For the text-containing cell, return its midpoint in [x, y] coordinate format. 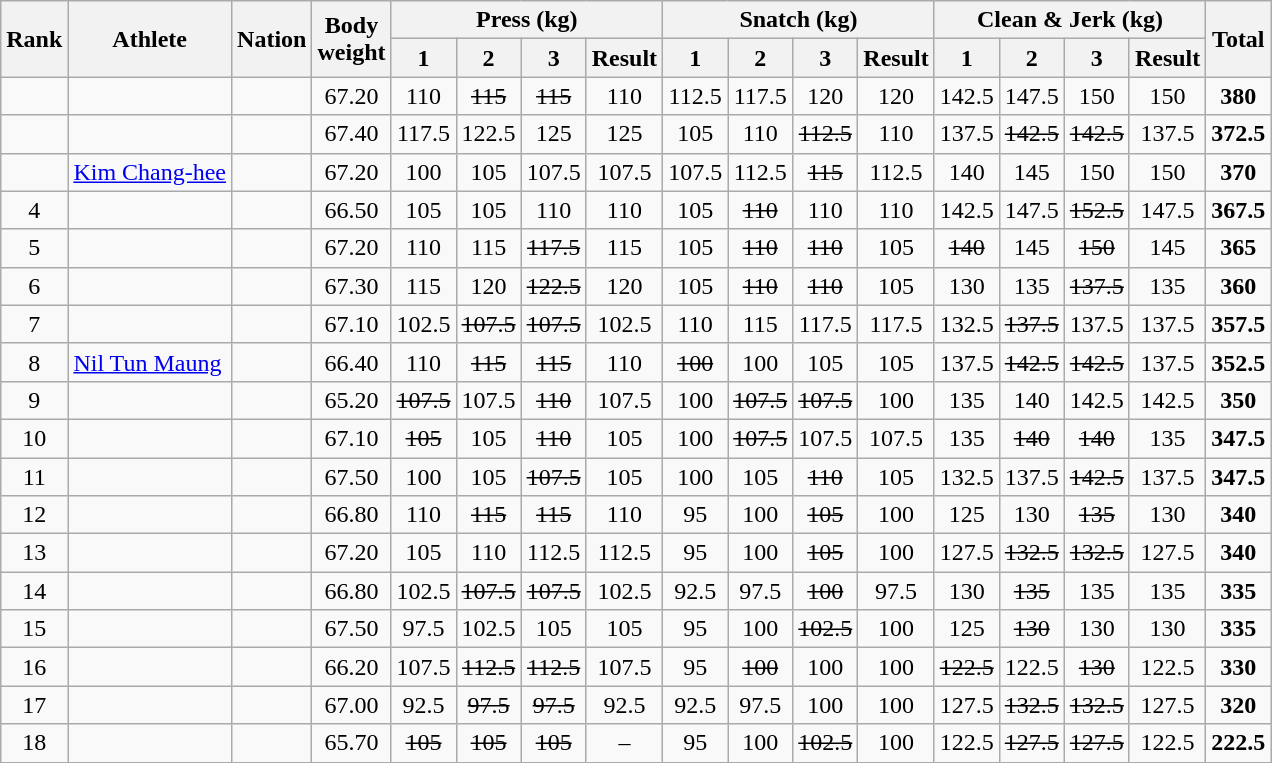
11 [34, 477]
16 [34, 667]
Rank [34, 39]
12 [34, 515]
– [624, 743]
10 [34, 438]
Total [1238, 39]
7 [34, 324]
65.20 [352, 400]
17 [34, 705]
67.40 [352, 134]
Press (kg) [527, 20]
Clean & Jerk (kg) [1070, 20]
360 [1238, 286]
9 [34, 400]
14 [34, 591]
222.5 [1238, 743]
320 [1238, 705]
365 [1238, 248]
66.20 [352, 667]
Bodyweight [352, 39]
67.30 [352, 286]
5 [34, 248]
Nation [272, 39]
Kim Chang-hee [150, 172]
Athlete [150, 39]
13 [34, 553]
8 [34, 362]
66.50 [352, 210]
380 [1238, 96]
152.5 [1096, 210]
18 [34, 743]
367.5 [1238, 210]
Snatch (kg) [799, 20]
67.00 [352, 705]
66.40 [352, 362]
350 [1238, 400]
372.5 [1238, 134]
65.70 [352, 743]
330 [1238, 667]
6 [34, 286]
352.5 [1238, 362]
4 [34, 210]
357.5 [1238, 324]
15 [34, 629]
370 [1238, 172]
Nil Tun Maung [150, 362]
